Detect which cell encompasses the target text, then output its [x, y] center coordinate. 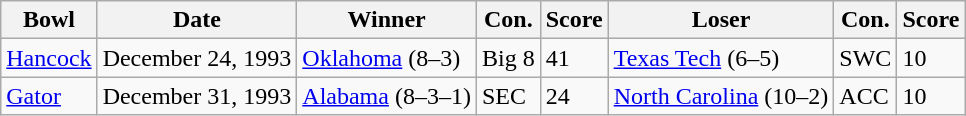
Winner [387, 20]
24 [574, 96]
Loser [721, 20]
Texas Tech (6–5) [721, 58]
December 31, 1993 [197, 96]
Date [197, 20]
Hancock [49, 58]
SWC [866, 58]
Alabama (8–3–1) [387, 96]
Oklahoma (8–3) [387, 58]
Bowl [49, 20]
ACC [866, 96]
Big 8 [508, 58]
December 24, 1993 [197, 58]
41 [574, 58]
Gator [49, 96]
SEC [508, 96]
North Carolina (10–2) [721, 96]
